Find where the given text appears and provide that cell's center as [x, y] coordinate. 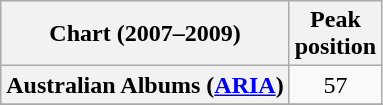
Australian Albums (ARIA) [145, 85]
57 [335, 85]
Peakposition [335, 34]
Chart (2007–2009) [145, 34]
